Extract the (X, Y) coordinate from the center of the cell holding the provided text.  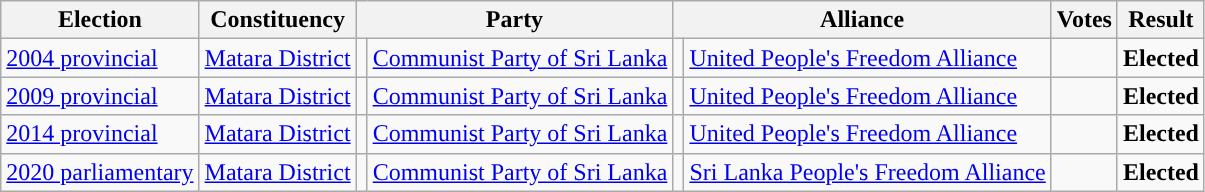
2014 provincial (100, 134)
Alliance (862, 20)
2004 provincial (100, 58)
Party (514, 20)
2009 provincial (100, 96)
Election (100, 20)
Result (1160, 20)
Sri Lanka People's Freedom Alliance (868, 172)
Votes (1084, 20)
Constituency (278, 20)
2020 parliamentary (100, 172)
